Locate the cell with the specified text and output its [x, y] center coordinate. 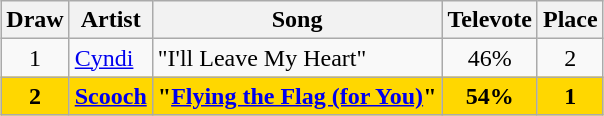
Cyndi [110, 58]
Place [570, 20]
Artist [110, 20]
Song [297, 20]
54% [490, 96]
Draw [35, 20]
Televote [490, 20]
Scooch [110, 96]
46% [490, 58]
"I'll Leave My Heart" [297, 58]
"Flying the Flag (for You)" [297, 96]
